Extract the [X, Y] coordinate from the center of the cell holding the provided text.  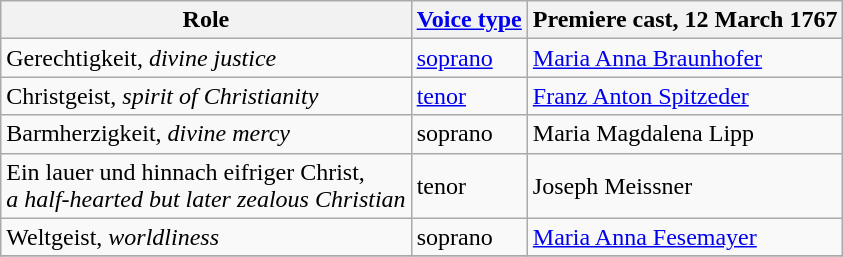
Voice type [469, 20]
Christgeist, spirit of Christianity [206, 96]
Joseph Meissner [685, 186]
Ein lauer und hinnach eifriger Christ, a half-hearted but later zealous Christian [206, 186]
Maria Anna Braunhofer [685, 58]
Barmherzigkeit, divine mercy [206, 134]
Maria Anna Fesemayer [685, 237]
Gerechtigkeit, divine justice [206, 58]
Premiere cast, 12 March 1767 [685, 20]
Role [206, 20]
Maria Magdalena Lipp [685, 134]
Franz Anton Spitzeder [685, 96]
Weltgeist, worldliness [206, 237]
